Search for the cell housing the specified text and yield its [X, Y] center coordinate. 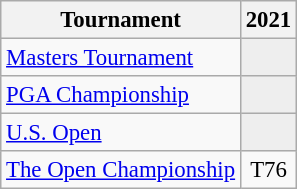
Tournament [121, 20]
Masters Tournament [121, 58]
PGA Championship [121, 95]
The Open Championship [121, 170]
2021 [268, 20]
T76 [268, 170]
U.S. Open [121, 133]
